Provide the (x, y) coordinate of the cell's center where the given text is located.  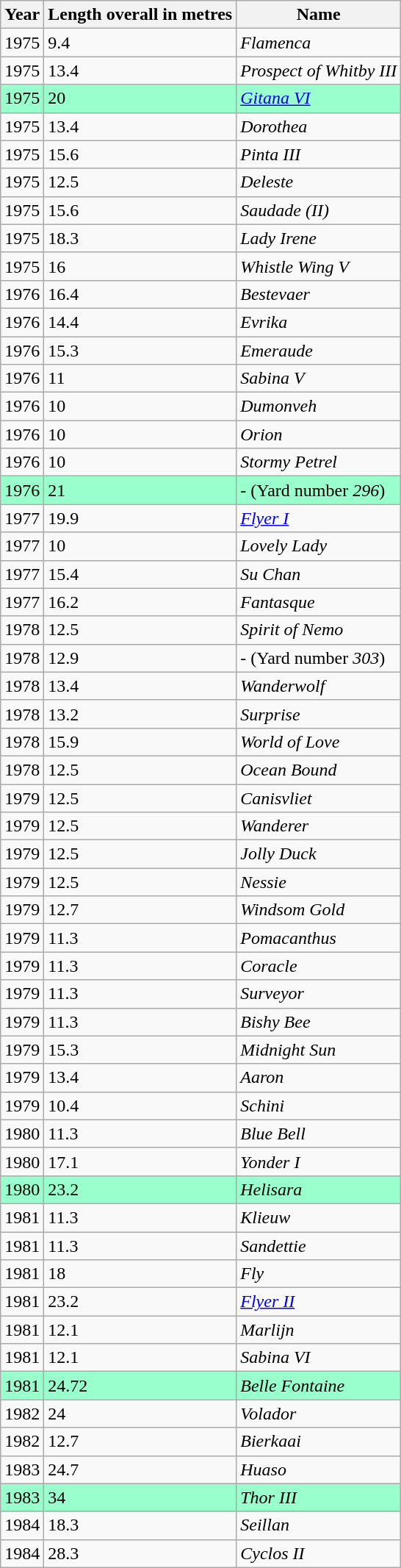
Bierkaai (319, 1442)
Volador (319, 1414)
Length overall in metres (140, 15)
Jolly Duck (319, 854)
Cyclos II (319, 1553)
20 (140, 99)
Gitana VI (319, 99)
Windsom Gold (319, 910)
Pinta III (319, 154)
24 (140, 1414)
16.2 (140, 602)
10.4 (140, 1106)
Midnight Sun (319, 1050)
34 (140, 1497)
Marlijn (319, 1330)
Prospect of Whitby III (319, 71)
Flyer II (319, 1302)
Name (319, 15)
Orion (319, 434)
Nessie (319, 882)
Deleste (319, 182)
12.9 (140, 658)
Whistle Wing V (319, 266)
Belle Fontaine (319, 1386)
28.3 (140, 1553)
Wanderwolf (319, 686)
Spirit of Nemo (319, 630)
18 (140, 1274)
Flamenca (319, 43)
- (Yard number 303) (319, 658)
Su Chan (319, 574)
Flyer I (319, 518)
Seillan (319, 1525)
Yonder I (319, 1161)
Fantasque (319, 602)
9.4 (140, 43)
21 (140, 490)
Canisvliet (319, 798)
Surprise (319, 714)
World of Love (319, 742)
Emeraude (319, 351)
Dumonveh (319, 407)
Schini (319, 1106)
Surveyor (319, 994)
Lady Irene (319, 238)
Sandettie (319, 1246)
17.1 (140, 1161)
Fly (319, 1274)
Lovely Lady (319, 546)
Huaso (319, 1469)
Sabina V (319, 379)
Stormy Petrel (319, 462)
Ocean Bound (319, 770)
Bishy Bee (319, 1022)
Bestevaer (319, 294)
Saudade (II) (319, 210)
Sabina VI (319, 1358)
13.2 (140, 714)
Wanderer (319, 826)
Klieuw (319, 1217)
Blue Bell (319, 1134)
Helisara (319, 1189)
Pomacanthus (319, 938)
Year (22, 15)
Thor III (319, 1497)
Aaron (319, 1078)
16 (140, 266)
15.9 (140, 742)
Coracle (319, 966)
11 (140, 379)
Dorothea (319, 126)
Evrika (319, 322)
14.4 (140, 322)
24.7 (140, 1469)
16.4 (140, 294)
15.4 (140, 574)
19.9 (140, 518)
24.72 (140, 1386)
- (Yard number 296) (319, 490)
